Pinpoint the cell where the given text exists, returning its [x, y] midpoint coordinate. 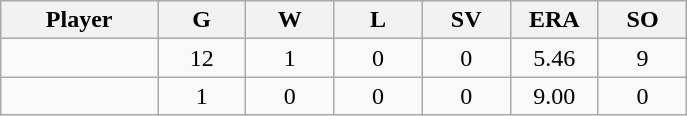
9 [642, 58]
9.00 [554, 96]
L [378, 20]
W [290, 20]
12 [202, 58]
Player [80, 20]
SO [642, 20]
G [202, 20]
SV [466, 20]
ERA [554, 20]
5.46 [554, 58]
